Output the (x, y) coordinate of the center of the cell containing the given text.  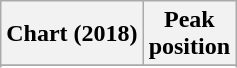
Chart (2018) (72, 34)
Peakposition (189, 34)
